Provide the (X, Y) coordinate of the cell's center where the given text is located.  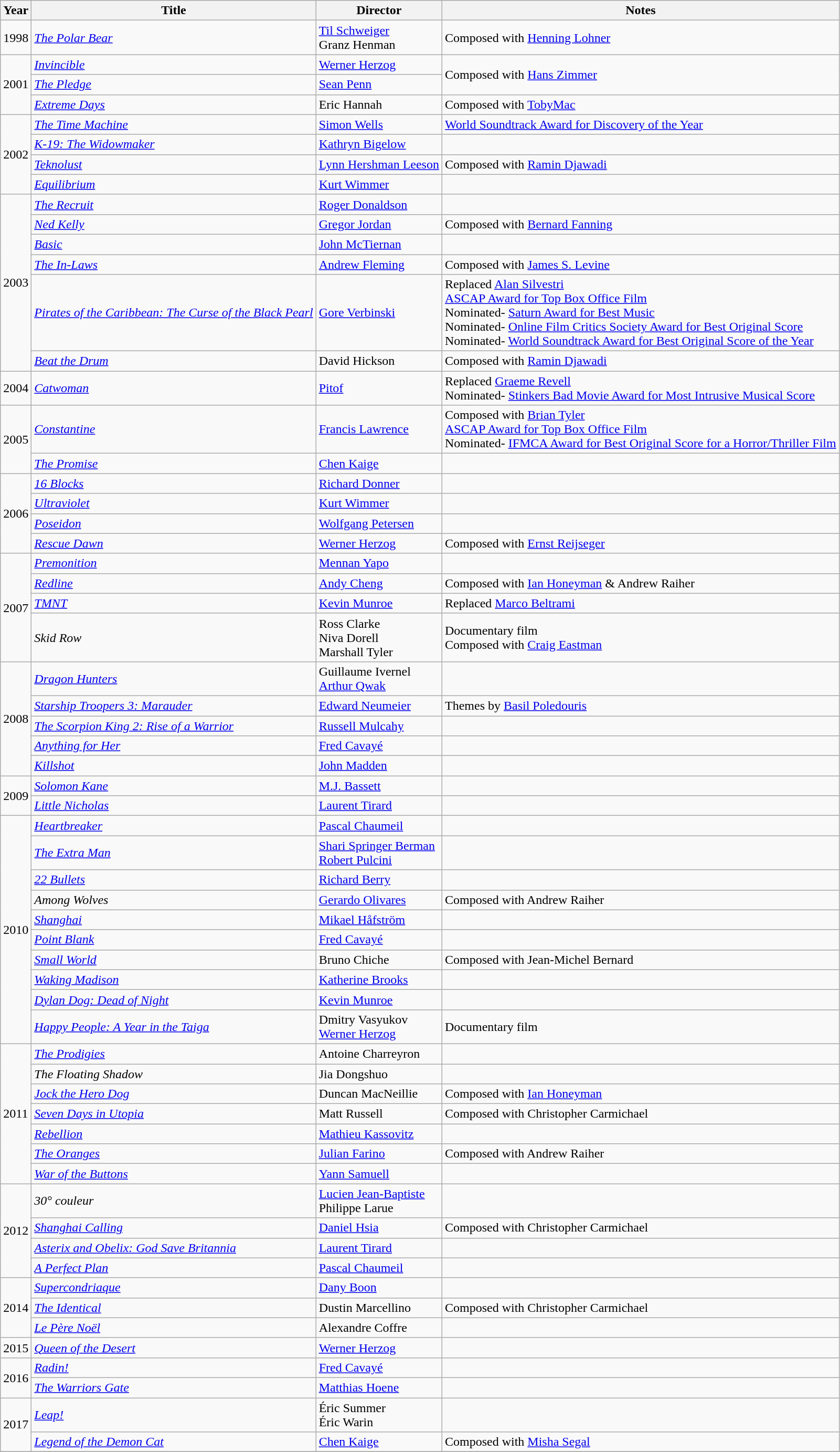
Russell Mulcahy (379, 726)
Title (174, 10)
Seven Days in Utopia (174, 1114)
K-19: The Widowmaker (174, 144)
Asterix and Obelix: God Save Britannia (174, 1248)
Supercondriaque (174, 1288)
John Madden (379, 766)
Among Wolves (174, 900)
Mathieu Kassovitz (379, 1134)
Lucien Jean-BaptistePhilippe Larue (379, 1201)
2008 (16, 718)
Composed with TobyMac (640, 104)
Rebellion (174, 1134)
Alexandre Coffre (379, 1328)
The Extra Man (174, 853)
Mikael Håfström (379, 920)
Skid Row (174, 637)
The Time Machine (174, 124)
The Promise (174, 464)
The Pledge (174, 85)
Le Père Noël (174, 1328)
Til SchweigerGranz Henman (379, 38)
Matthias Hoene (379, 1387)
Themes by Basil Poledouris (640, 706)
2009 (16, 796)
Wolfgang Petersen (379, 523)
Kathryn Bigelow (379, 144)
Little Nicholas (174, 806)
Director (379, 10)
Roger Donaldson (379, 204)
TMNT (174, 603)
Gore Verbinski (379, 313)
Composed with Henning Lohner (640, 38)
Point Blank (174, 940)
Sean Penn (379, 85)
Queen of the Desert (174, 1348)
Notes (640, 10)
30° couleur (174, 1201)
Killshot (174, 766)
Yann Samuell (379, 1174)
1998 (16, 38)
The Scorpion King 2: Rise of a Warrior (174, 726)
Daniel Hsia (379, 1228)
Heartbreaker (174, 826)
Shanghai (174, 920)
Katherine Brooks (379, 980)
The Prodigies (174, 1054)
Starship Troopers 3: Marauder (174, 706)
2011 (16, 1113)
M.J. Bassett (379, 786)
2007 (16, 607)
Radin! (174, 1367)
Composed with Ernst Reijseger (640, 543)
2014 (16, 1308)
Richard Berry (379, 880)
2001 (16, 85)
Poseidon (174, 523)
Extreme Days (174, 104)
Richard Donner (379, 483)
Gerardo Olivares (379, 900)
Bruno Chiche (379, 960)
Replaced Graeme RevellNominated- Stinkers Bad Movie Award for Most Intrusive Musical Score (640, 388)
The Polar Bear (174, 38)
Composed with Brian TylerASCAP Award for Top Box Office FilmNominated- IFMCA Award for Best Original Score for a Horror/Thriller Film (640, 429)
Ultraviolet (174, 503)
Jia Dongshuo (379, 1074)
Pitof (379, 388)
Year (16, 10)
Invincible (174, 65)
Documentary film Composed with Craig Eastman (640, 637)
Leap! (174, 1414)
Happy People: A Year in the Taiga (174, 1027)
Guillaume IvernelArthur Qwak (379, 678)
Pirates of the Caribbean: The Curse of the Black Pearl (174, 313)
Shanghai Calling (174, 1228)
Duncan MacNeillie (379, 1094)
Eric Hannah (379, 104)
2017 (16, 1425)
War of the Buttons (174, 1174)
Composed with Bernard Fanning (640, 224)
Andy Cheng (379, 583)
David Hickson (379, 361)
22 Bullets (174, 880)
Shari Springer BermanRobert Pulcini (379, 853)
Equilibrium (174, 184)
2015 (16, 1348)
Francis Lawrence (379, 429)
2003 (16, 282)
John McTiernan (379, 244)
Edward Neumeier (379, 706)
The Floating Shadow (174, 1074)
Teknolust (174, 164)
Waking Madison (174, 980)
Composed with Misha Segal (640, 1442)
2012 (16, 1230)
2016 (16, 1377)
The Identical (174, 1308)
The Warriors Gate (174, 1387)
Rescue Dawn (174, 543)
Premonition (174, 563)
Anything for Her (174, 746)
Mennan Yapo (379, 563)
Catwoman (174, 388)
Matt Russell (379, 1114)
Solomon Kane (174, 786)
Dustin Marcellino (379, 1308)
The In-Laws (174, 264)
A Perfect Plan (174, 1268)
Dmitry VasyukovWerner Herzog (379, 1027)
2006 (16, 513)
Dragon Hunters (174, 678)
Simon Wells (379, 124)
Legend of the Demon Cat (174, 1442)
2002 (16, 154)
Redline (174, 583)
2004 (16, 388)
Jock the Hero Dog (174, 1094)
Composed with Ian Honeyman & Andrew Raiher (640, 583)
Antoine Charreyron (379, 1054)
Andrew Fleming (379, 264)
Small World (174, 960)
Ross ClarkeNiva DorellMarshall Tyler (379, 637)
2010 (16, 930)
Composed with James S. Levine (640, 264)
Gregor Jordan (379, 224)
The Recruit (174, 204)
The Oranges (174, 1154)
Constantine (174, 429)
Ned Kelly (174, 224)
Beat the Drum (174, 361)
Dany Boon (379, 1288)
16 Blocks (174, 483)
Basic (174, 244)
Dylan Dog: Dead of Night (174, 999)
Lynn Hershman Leeson (379, 164)
Julian Farino (379, 1154)
Éric SummerÉric Warin (379, 1414)
2005 (16, 439)
Composed with Hans Zimmer (640, 75)
Replaced Marco Beltrami (640, 603)
World Soundtrack Award for Discovery of the Year (640, 124)
Documentary film (640, 1027)
Composed with Ian Honeyman (640, 1094)
Composed with Jean-Michel Bernard (640, 960)
